Return the [X, Y] coordinate for the center point of the cell that contains the specified text.  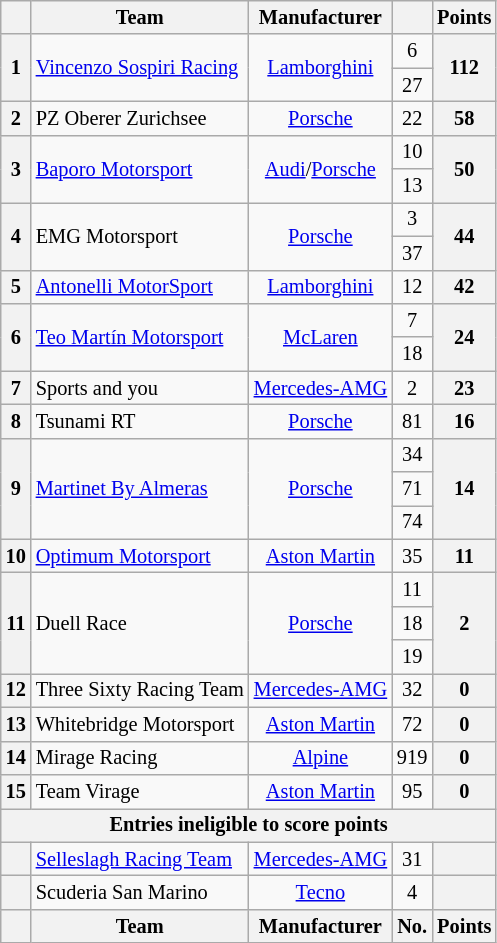
22 [412, 118]
Sports and you [140, 388]
Tsunami RT [140, 421]
919 [412, 758]
Alpine [320, 758]
Antonelli MotorSport [140, 287]
27 [412, 85]
Mirage Racing [140, 758]
72 [412, 724]
Tecno [320, 892]
9 [16, 488]
Duell Race [140, 622]
Teo Martín Motorsport [140, 336]
Audi/Porsche [320, 168]
31 [412, 859]
Three Sixty Racing Team [140, 690]
24 [464, 336]
5 [16, 287]
1 [16, 68]
35 [412, 556]
58 [464, 118]
PZ Oberer Zurichsee [140, 118]
71 [412, 489]
Entries ineligible to score points [249, 825]
No. [412, 926]
15 [16, 791]
8 [16, 421]
EMG Motorsport [140, 236]
Optimum Motorsport [140, 556]
Selleslagh Racing Team [140, 859]
Scuderia San Marino [140, 892]
37 [412, 253]
Team Virage [140, 791]
44 [464, 236]
Baporo Motorsport [140, 168]
42 [464, 287]
32 [412, 690]
112 [464, 68]
74 [412, 522]
Vincenzo Sospiri Racing [140, 68]
50 [464, 168]
Martinet By Almeras [140, 488]
16 [464, 421]
23 [464, 388]
34 [412, 455]
95 [412, 791]
McLaren [320, 336]
Whitebridge Motorsport [140, 724]
19 [412, 657]
81 [412, 421]
